Return the (x, y) coordinate for the center point of the cell that contains the specified text.  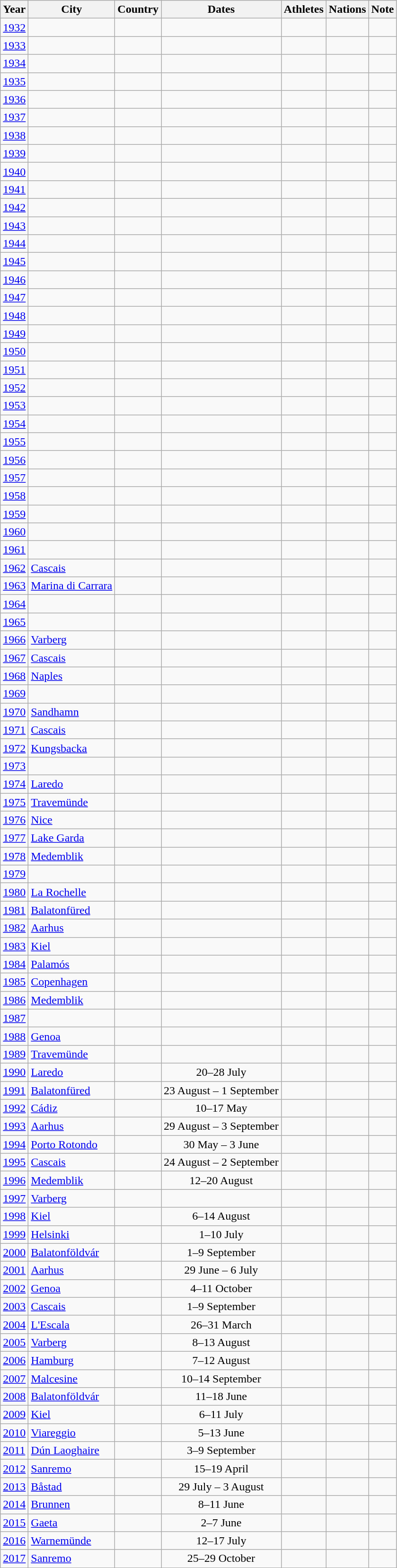
Båstad (72, 1487)
Dates (221, 9)
2007 (14, 1379)
2008 (14, 1397)
Hamburg (72, 1360)
1954 (14, 424)
1979 (14, 874)
1953 (14, 406)
Helsinki (72, 1234)
1965 (14, 622)
1939 (14, 153)
Porto Rotondo (72, 1144)
Malcesine (72, 1379)
1934 (14, 63)
1997 (14, 1198)
29 July – 3 August (221, 1487)
2004 (14, 1324)
1974 (14, 784)
1978 (14, 856)
1943 (14, 226)
8–13 August (221, 1342)
1942 (14, 207)
15–19 April (221, 1469)
2014 (14, 1505)
1948 (14, 316)
1992 (14, 1108)
L'Escala (72, 1324)
4–11 October (221, 1288)
Athletes (304, 9)
1937 (14, 117)
1987 (14, 1018)
Palamós (72, 964)
1957 (14, 478)
1958 (14, 496)
2016 (14, 1541)
1936 (14, 99)
1963 (14, 586)
1986 (14, 1000)
City (72, 9)
2000 (14, 1252)
1983 (14, 946)
23 August – 1 September (221, 1090)
2001 (14, 1270)
1932 (14, 27)
1950 (14, 352)
1960 (14, 532)
1972 (14, 748)
1944 (14, 244)
1946 (14, 280)
11–18 June (221, 1397)
1975 (14, 802)
1962 (14, 568)
29 June – 6 July (221, 1270)
1994 (14, 1144)
1976 (14, 820)
2009 (14, 1415)
5–13 June (221, 1433)
25–29 October (221, 1559)
2013 (14, 1487)
7–12 August (221, 1360)
1989 (14, 1054)
2003 (14, 1306)
8–11 June (221, 1505)
1938 (14, 135)
2015 (14, 1523)
6–14 August (221, 1216)
2002 (14, 1288)
1996 (14, 1180)
La Rochelle (72, 892)
12–20 August (221, 1180)
2–7 June (221, 1523)
1998 (14, 1216)
1961 (14, 550)
1993 (14, 1126)
Nations (347, 9)
Kungsbacka (72, 748)
1966 (14, 640)
1949 (14, 334)
2005 (14, 1342)
Cádiz (72, 1108)
1933 (14, 45)
10–14 September (221, 1379)
2010 (14, 1433)
1940 (14, 171)
1959 (14, 514)
12–17 July (221, 1541)
1988 (14, 1036)
Naples (72, 676)
1999 (14, 1234)
29 August – 3 September (221, 1126)
3–9 September (221, 1451)
1947 (14, 298)
1955 (14, 442)
1977 (14, 838)
Viareggio (72, 1433)
1984 (14, 964)
2006 (14, 1360)
2017 (14, 1559)
1985 (14, 982)
1981 (14, 910)
6–11 July (221, 1415)
1982 (14, 928)
Lake Garda (72, 838)
24 August – 2 September (221, 1162)
Year (14, 9)
Country (138, 9)
1945 (14, 262)
1935 (14, 81)
30 May – 3 June (221, 1144)
Brunnen (72, 1505)
1971 (14, 730)
1964 (14, 604)
20–28 July (221, 1072)
1956 (14, 460)
26–31 March (221, 1324)
1941 (14, 189)
1970 (14, 712)
Warnemünde (72, 1541)
1952 (14, 388)
Copenhagen (72, 982)
Note (382, 9)
Dún Laoghaire (72, 1451)
1995 (14, 1162)
1951 (14, 370)
1969 (14, 694)
10–17 May (221, 1108)
1990 (14, 1072)
1–10 July (221, 1234)
1968 (14, 676)
2012 (14, 1469)
1991 (14, 1090)
Marina di Carrara (72, 586)
2011 (14, 1451)
Gaeta (72, 1523)
1973 (14, 766)
Sandhamn (72, 712)
1980 (14, 892)
Nice (72, 820)
1967 (14, 658)
